Return the [x, y] coordinate for the center point of the cell that contains the specified text.  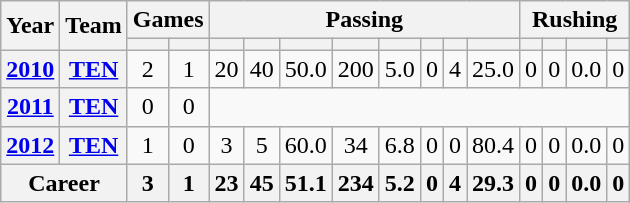
5.0 [400, 69]
20 [226, 69]
51.1 [306, 183]
50.0 [306, 69]
Career [64, 183]
200 [356, 69]
Passing [364, 20]
80.4 [492, 145]
5 [262, 145]
Rushing [575, 20]
45 [262, 183]
40 [262, 69]
Games [168, 20]
60.0 [306, 145]
5.2 [400, 183]
2011 [30, 107]
29.3 [492, 183]
6.8 [400, 145]
2012 [30, 145]
2010 [30, 69]
Team [94, 26]
34 [356, 145]
23 [226, 183]
234 [356, 183]
2 [148, 69]
Year [30, 26]
25.0 [492, 69]
